Locate the cell with the specified text and output its (x, y) center coordinate. 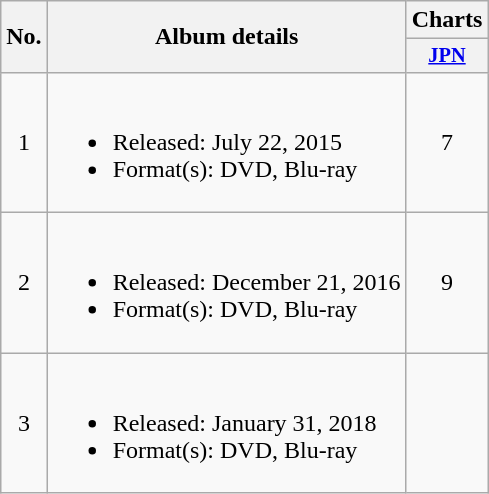
Charts (447, 20)
3 (24, 423)
JPN (447, 56)
2 (24, 283)
7 (447, 142)
9 (447, 283)
Released: July 22, 2015Format(s): DVD, Blu-ray (226, 142)
Album details (226, 37)
Released: December 21, 2016Format(s): DVD, Blu-ray (226, 283)
Released: January 31, 2018Format(s): DVD, Blu-ray (226, 423)
1 (24, 142)
No. (24, 37)
